Return the (X, Y) coordinate for the center point of the cell that contains the specified text.  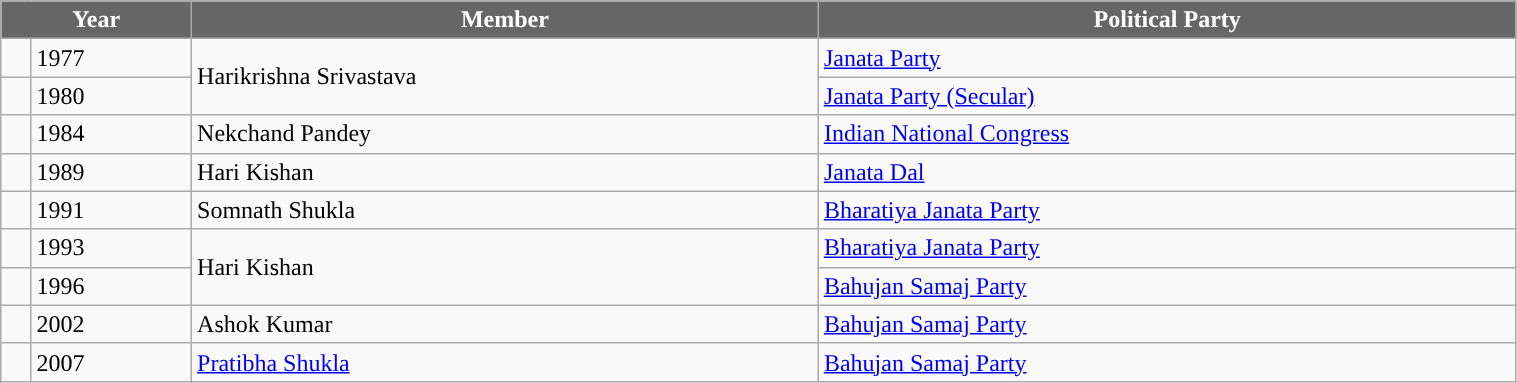
1977 (112, 58)
Year (96, 20)
Janata Party (1167, 58)
1993 (112, 248)
1991 (112, 210)
2007 (112, 362)
1980 (112, 96)
Pratibha Shukla (506, 362)
Janata Party (Secular) (1167, 96)
Political Party (1167, 20)
Janata Dal (1167, 172)
Indian National Congress (1167, 134)
1996 (112, 286)
Member (506, 20)
1984 (112, 134)
2002 (112, 324)
Ashok Kumar (506, 324)
Harikrishna Srivastava (506, 77)
1989 (112, 172)
Nekchand Pandey (506, 134)
Somnath Shukla (506, 210)
